Identify which cell holds the provided text, then report its (X, Y) central coordinate. 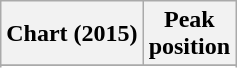
Peakposition (189, 34)
Chart (2015) (72, 34)
